Pinpoint the cell where the given text exists, returning its [X, Y] midpoint coordinate. 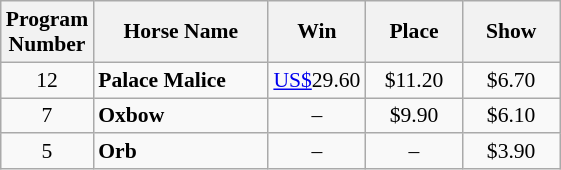
Show [512, 32]
12 [47, 80]
$6.10 [512, 116]
Oxbow [180, 116]
Horse Name [180, 32]
Win [316, 32]
Program Number [47, 32]
Palace Malice [180, 80]
5 [47, 152]
$6.70 [512, 80]
$11.20 [414, 80]
$3.90 [512, 152]
Orb [180, 152]
US$29.60 [316, 80]
$9.90 [414, 116]
Place [414, 32]
7 [47, 116]
